Scan for the cell matching the given text and deliver its [x, y] coordinate at center. 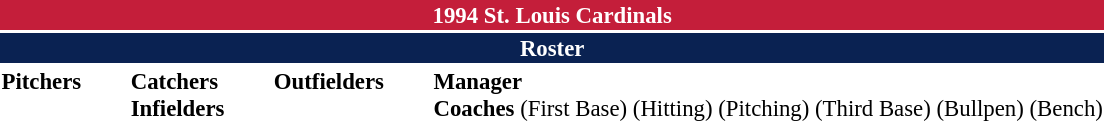
Roster [552, 48]
1994 St. Louis Cardinals [552, 15]
